Pinpoint the cell where the given text exists, returning its [x, y] midpoint coordinate. 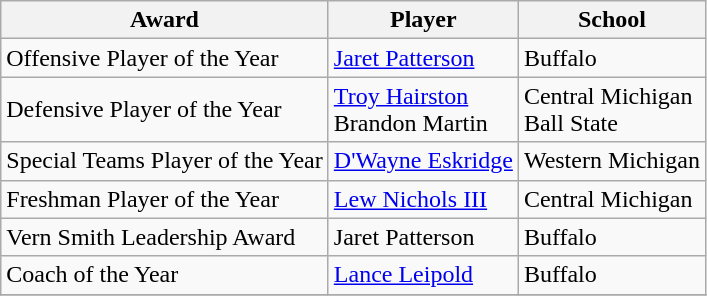
Freshman Player of the Year [165, 199]
School [612, 20]
Award [165, 20]
Special Teams Player of the Year [165, 161]
Central Michigan [612, 199]
Lew Nichols III [423, 199]
D'Wayne Eskridge [423, 161]
Offensive Player of the Year [165, 58]
Troy HairstonBrandon Martin [423, 110]
Lance Leipold [423, 275]
Central MichiganBall State [612, 110]
Vern Smith Leadership Award [165, 237]
Defensive Player of the Year [165, 110]
Western Michigan [612, 161]
Player [423, 20]
Coach of the Year [165, 275]
